Detect which cell encompasses the target text, then output its (X, Y) center coordinate. 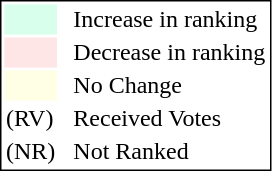
Decrease in ranking (170, 53)
Not Ranked (170, 151)
Received Votes (170, 119)
(RV) (30, 119)
(NR) (30, 151)
No Change (170, 85)
Increase in ranking (170, 19)
